Return [x, y] of the center of cell containing provided text 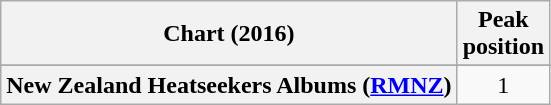
Peak position [503, 34]
Chart (2016) [229, 34]
New Zealand Heatseekers Albums (RMNZ) [229, 85]
1 [503, 85]
